Identify which cell holds the provided text, then report its (x, y) central coordinate. 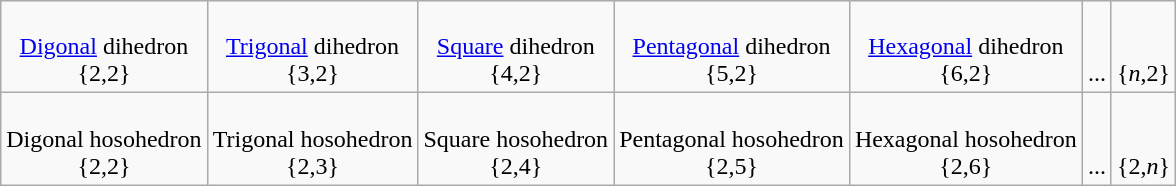
{2,n} (1143, 139)
Trigonal dihedron{3,2} (312, 47)
Digonal dihedron{2,2} (104, 47)
Pentagonal hosohedron{2,5} (732, 139)
Trigonal hosohedron{2,3} (312, 139)
Hexagonal hosohedron{2,6} (966, 139)
Square hosohedron{2,4} (516, 139)
{n,2} (1143, 47)
Digonal hosohedron{2,2} (104, 139)
Pentagonal dihedron{5,2} (732, 47)
Square dihedron{4,2} (516, 47)
Hexagonal dihedron{6,2} (966, 47)
